Scan for the cell matching the given text and deliver its [X, Y] coordinate at center. 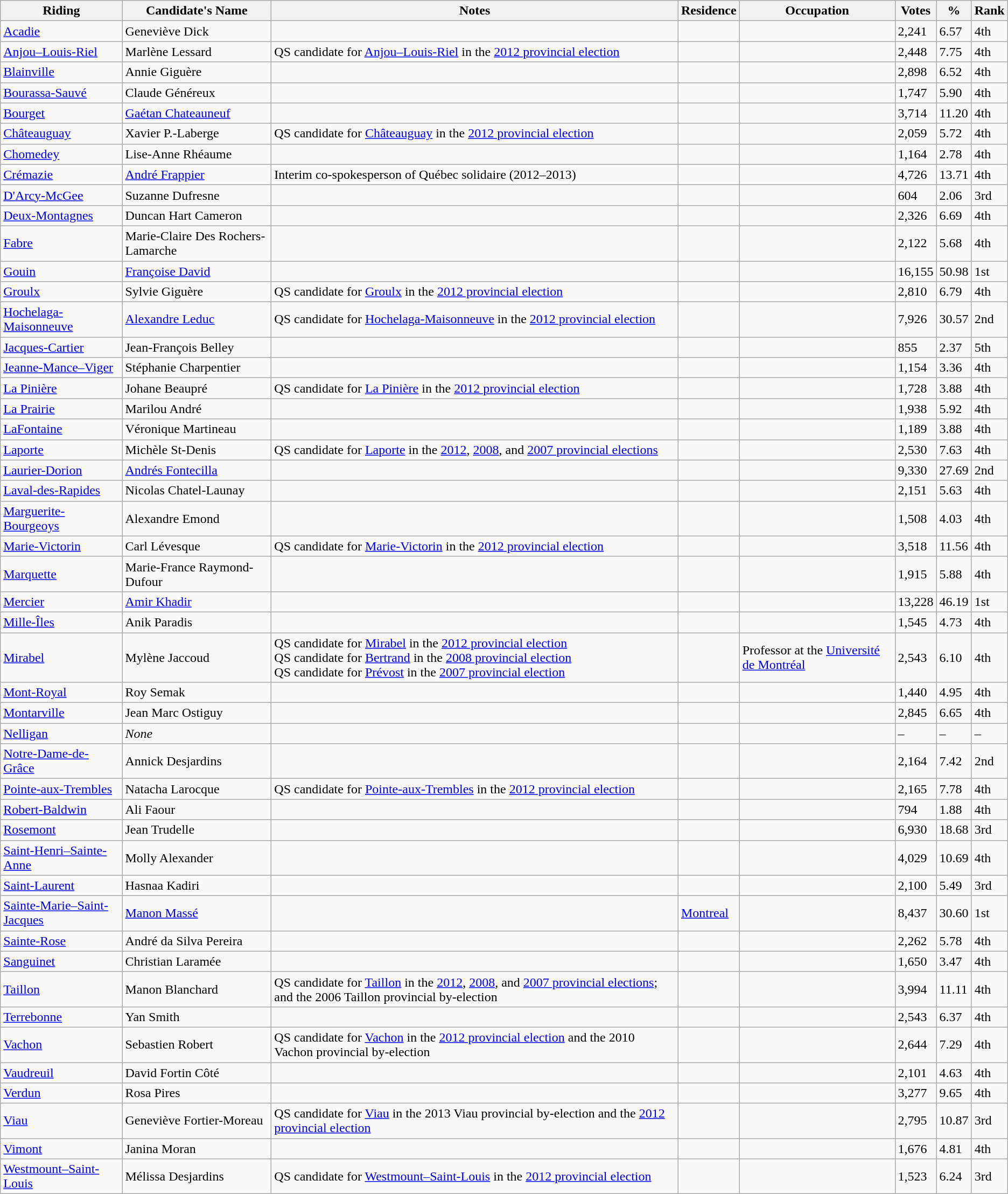
Christian Laramée [197, 961]
QS candidate for Viau in the 2013 Viau provincial by-election and the 2012 provincial election [475, 1121]
3,994 [915, 989]
2,122 [915, 243]
5.68 [954, 243]
1,523 [915, 1176]
Crémazie [61, 174]
Mirabel [61, 657]
1,938 [915, 409]
4.63 [954, 1072]
2,644 [915, 1045]
Montarville [61, 713]
2,100 [915, 885]
Terrebonne [61, 1017]
Rosemont [61, 830]
5th [990, 347]
Taillon [61, 989]
Alexandre Emond [197, 518]
Carl Lévesque [197, 546]
2.06 [954, 195]
Hasnaa Kadiri [197, 885]
7.29 [954, 1045]
2,164 [915, 762]
Notre-Dame-de-Grâce [61, 762]
Deux-Montagnes [61, 215]
604 [915, 195]
5.92 [954, 409]
10.69 [954, 857]
Riding [61, 11]
Blainville [61, 72]
Anik Paradis [197, 622]
D'Arcy-McGee [61, 195]
Jean Trudelle [197, 830]
7,926 [915, 320]
Jean-François Belley [197, 347]
Mélissa Desjardins [197, 1176]
6.65 [954, 713]
Mille-Îles [61, 622]
5.63 [954, 491]
Suzanne Dufresne [197, 195]
Stéphanie Charpentier [197, 368]
4.03 [954, 518]
QS candidate for Groulx in the 2012 provincial election [475, 292]
QS candidate for Anjou–Louis-Riel in the 2012 provincial election [475, 52]
Acadie [61, 31]
855 [915, 347]
4,726 [915, 174]
11.20 [954, 113]
Gouin [61, 271]
46.19 [954, 602]
Geneviève Fortier-Moreau [197, 1121]
2.37 [954, 347]
QS candidate for Westmount–Saint-Louis in the 2012 provincial election [475, 1176]
2,151 [915, 491]
5.88 [954, 574]
Chomedey [61, 154]
Manon Blanchard [197, 989]
2,810 [915, 292]
11.11 [954, 989]
Gaétan Chateauneuf [197, 113]
2,898 [915, 72]
Candidate's Name [197, 11]
2,165 [915, 789]
Saint-Henri–Sainte-Anne [61, 857]
13,228 [915, 602]
1.88 [954, 809]
LaFontaine [61, 429]
Mercier [61, 602]
1,676 [915, 1149]
4,029 [915, 857]
Hochelaga-Maisonneuve [61, 320]
André Frappier [197, 174]
Alexandre Leduc [197, 320]
Jeanne-Mance–Viger [61, 368]
Interim co-spokesperson of Québec solidaire (2012–2013) [475, 174]
Verdun [61, 1093]
David Fortin Côté [197, 1072]
QS candidate for Taillon in the 2012, 2008, and 2007 provincial elections; and the 2006 Taillon provincial by-election [475, 989]
4.73 [954, 622]
Marilou André [197, 409]
16,155 [915, 271]
7.75 [954, 52]
7.42 [954, 762]
7.78 [954, 789]
Vaudreuil [61, 1072]
Rosa Pires [197, 1093]
Professor at the Université de Montréal [817, 657]
André da Silva Pereira [197, 941]
None [197, 734]
8,437 [915, 913]
Ali Faour [197, 809]
Sanguinet [61, 961]
Françoise David [197, 271]
Duncan Hart Cameron [197, 215]
Châteauguay [61, 134]
2,241 [915, 31]
3,714 [915, 113]
Nelligan [61, 734]
QS candidate for Vachon in the 2012 provincial election and the 2010 Vachon provincial by-election [475, 1045]
3,277 [915, 1093]
Rank [990, 11]
Viau [61, 1121]
Lise-Anne Rhéaume [197, 154]
Marguerite-Bourgeoys [61, 518]
6.37 [954, 1017]
1,650 [915, 961]
Véronique Martineau [197, 429]
2,101 [915, 1072]
Fabre [61, 243]
Laval-des-Rapides [61, 491]
Janina Moran [197, 1149]
Mont-Royal [61, 693]
% [954, 11]
Marquette [61, 574]
10.87 [954, 1121]
Geneviève Dick [197, 31]
Bourassa-Sauvé [61, 93]
Johane Beaupré [197, 388]
Yan Smith [197, 1017]
6.52 [954, 72]
Laporte [61, 450]
Saint-Laurent [61, 885]
Amir Khadir [197, 602]
6.79 [954, 292]
1,915 [915, 574]
Laurier-Dorion [61, 470]
Montreal [709, 913]
Sylvie Giguère [197, 292]
Xavier P.-Laberge [197, 134]
50.98 [954, 271]
Marie-Claire Des Rochers-Lamarche [197, 243]
6.24 [954, 1176]
4.81 [954, 1149]
QS candidate for Pointe-aux-Trembles in the 2012 provincial election [475, 789]
Vachon [61, 1045]
Notes [475, 11]
QS candidate for Hochelaga-Maisonneuve in the 2012 provincial election [475, 320]
2,262 [915, 941]
6.10 [954, 657]
Jacques-Cartier [61, 347]
18.68 [954, 830]
Nicolas Chatel-Launay [197, 491]
Annie Giguère [197, 72]
1,545 [915, 622]
Roy Semak [197, 693]
Mylène Jaccoud [197, 657]
3.36 [954, 368]
1,508 [915, 518]
5.90 [954, 93]
1,164 [915, 154]
Molly Alexander [197, 857]
Sebastien Robert [197, 1045]
Andrés Fontecilla [197, 470]
2,795 [915, 1121]
5.72 [954, 134]
3,518 [915, 546]
6,930 [915, 830]
5.78 [954, 941]
Natacha Larocque [197, 789]
Michèle St-Denis [197, 450]
2,845 [915, 713]
9.65 [954, 1093]
9,330 [915, 470]
3.47 [954, 961]
Residence [709, 11]
794 [915, 809]
11.56 [954, 546]
4.95 [954, 693]
QS candidate for Châteauguay in the 2012 provincial election [475, 134]
6.57 [954, 31]
1,728 [915, 388]
5.49 [954, 885]
Marlène Lessard [197, 52]
QS candidate for Marie-Victorin in the 2012 provincial election [475, 546]
1,189 [915, 429]
La Pinière [61, 388]
2,059 [915, 134]
30.60 [954, 913]
Occupation [817, 11]
Westmount–Saint-Louis [61, 1176]
Manon Massé [197, 913]
1,747 [915, 93]
2.78 [954, 154]
1,154 [915, 368]
Votes [915, 11]
QS candidate for La Pinière in the 2012 provincial election [475, 388]
Anjou–Louis-Riel [61, 52]
Jean Marc Ostiguy [197, 713]
1,440 [915, 693]
Marie-France Raymond-Dufour [197, 574]
La Prairie [61, 409]
13.71 [954, 174]
2,448 [915, 52]
Vimont [61, 1149]
2,530 [915, 450]
Claude Généreux [197, 93]
QS candidate for Laporte in the 2012, 2008, and 2007 provincial elections [475, 450]
Sainte-Rose [61, 941]
Robert-Baldwin [61, 809]
7.63 [954, 450]
Marie-Victorin [61, 546]
Pointe-aux-Trembles [61, 789]
27.69 [954, 470]
Sainte-Marie–Saint-Jacques [61, 913]
6.69 [954, 215]
30.57 [954, 320]
2,326 [915, 215]
Bourget [61, 113]
Groulx [61, 292]
Annick Desjardins [197, 762]
